Provide the (X, Y) coordinate of the cell's center where the given text is located.  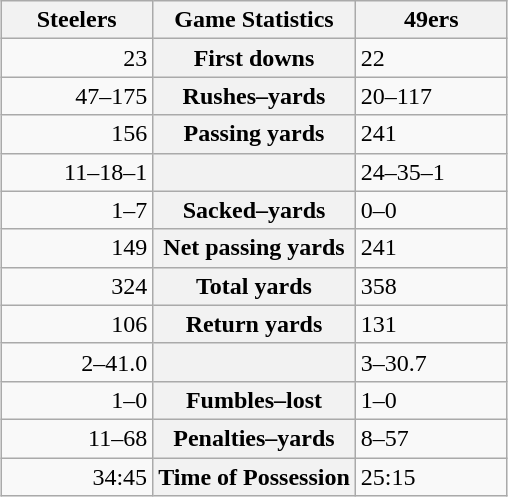
2–41.0 (77, 362)
324 (77, 286)
47–175 (77, 96)
131 (431, 324)
8–57 (431, 438)
358 (431, 286)
25:15 (431, 477)
20–117 (431, 96)
Rushes–yards (254, 96)
3–30.7 (431, 362)
Penalties–yards (254, 438)
Game Statistics (254, 20)
11–68 (77, 438)
106 (77, 324)
Sacked–yards (254, 210)
11–18–1 (77, 172)
Steelers (77, 20)
0–0 (431, 210)
Net passing yards (254, 248)
Fumbles–lost (254, 400)
156 (77, 134)
23 (77, 58)
First downs (254, 58)
34:45 (77, 477)
Total yards (254, 286)
1–7 (77, 210)
Time of Possession (254, 477)
22 (431, 58)
Passing yards (254, 134)
24–35–1 (431, 172)
149 (77, 248)
49ers (431, 20)
Return yards (254, 324)
